Search for the cell housing the specified text and yield its (x, y) center coordinate. 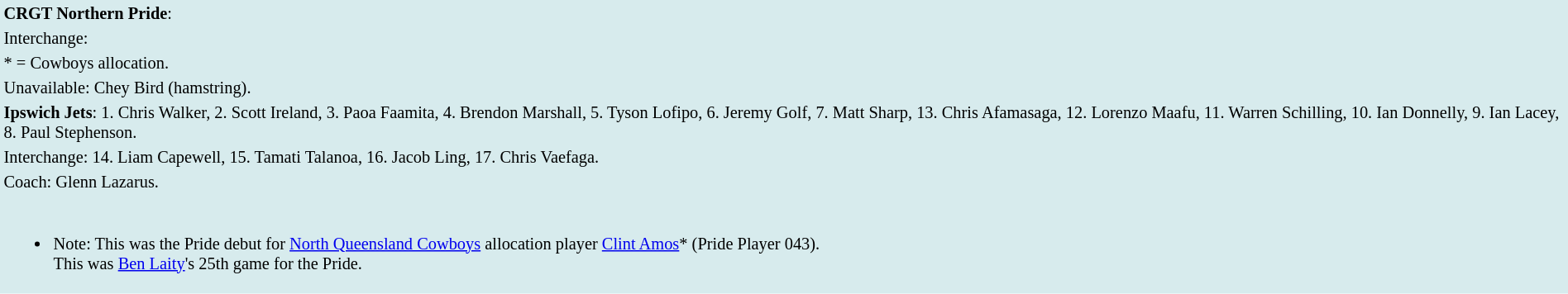
Interchange: (784, 38)
Unavailable: Chey Bird (hamstring). (784, 88)
CRGT Northern Pride: (784, 13)
Coach: Glenn Lazarus. (784, 182)
* = Cowboys allocation. (784, 63)
Interchange: 14. Liam Capewell, 15. Tamati Talanoa, 16. Jacob Ling, 17. Chris Vaefaga. (784, 157)
